Locate the cell with the specified text and output its (x, y) center coordinate. 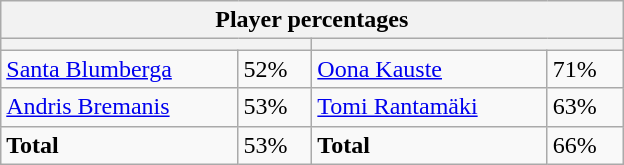
Andris Bremanis (120, 107)
Santa Blumberga (120, 69)
71% (585, 69)
63% (585, 107)
Player percentages (312, 20)
66% (585, 145)
52% (275, 69)
Tomi Rantamäki (430, 107)
Oona Kauste (430, 69)
